Return (x, y) of the center of cell containing provided text 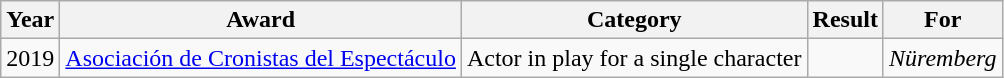
Result (845, 20)
For (942, 20)
Category (634, 20)
Year (30, 20)
Award (261, 20)
Nüremberg (942, 58)
Asociación de Cronistas del Espectáculo (261, 58)
Actor in play for a single character (634, 58)
2019 (30, 58)
